For the text-containing cell, return its midpoint in [x, y] coordinate format. 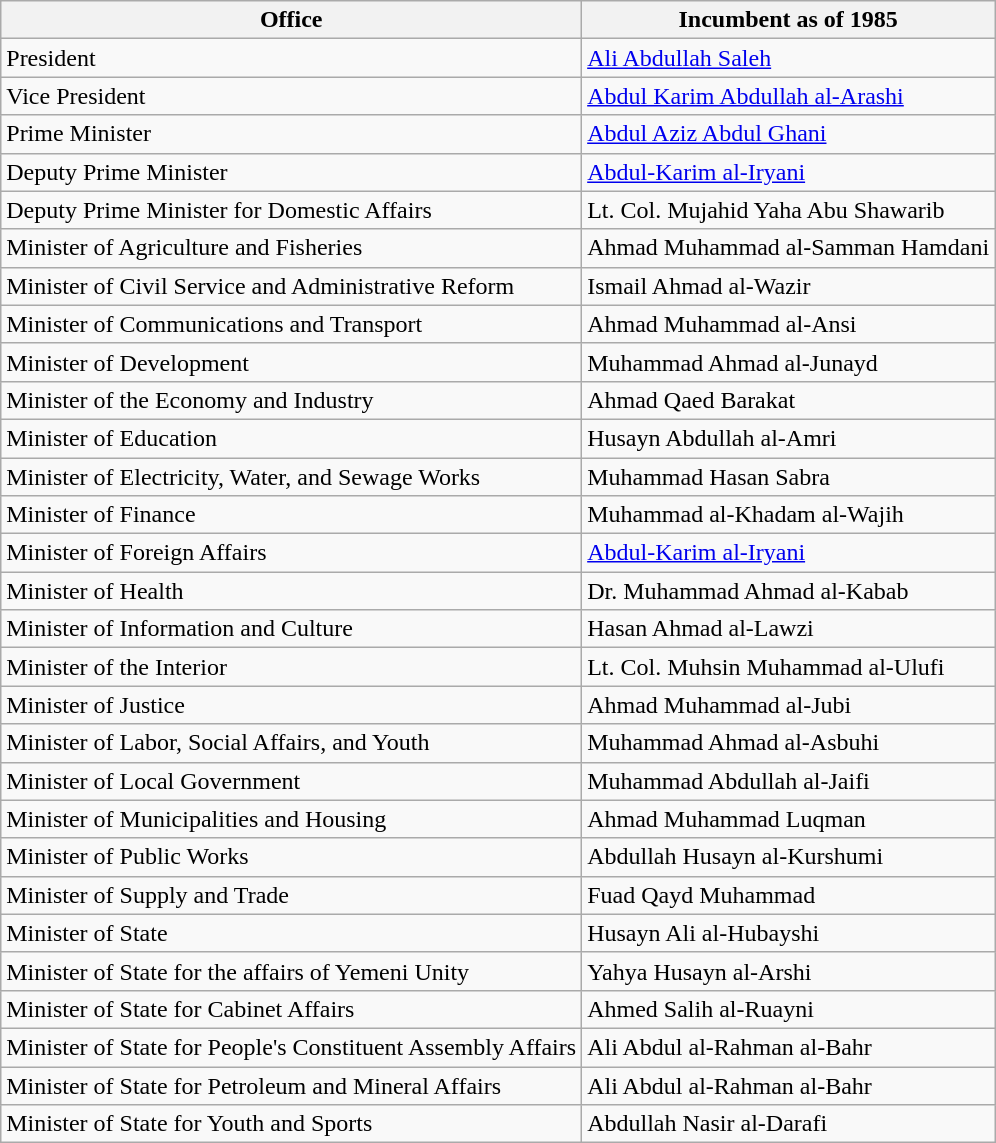
Minister of Public Works [292, 857]
Minister of Justice [292, 705]
Minister of State for Petroleum and Mineral Affairs [292, 1085]
Minister of Foreign Affairs [292, 553]
Fuad Qayd Muhammad [788, 895]
Minister of State for Youth and Sports [292, 1124]
Lt. Col. Muhsin Muhammad al-Ulufi [788, 667]
Muhammad Hasan Sabra [788, 477]
Ahmad Muhammad al-Samman Hamdani [788, 248]
Abdul Karim Abdullah al-Arashi [788, 96]
Muhammad Ahmad al-Asbuhi [788, 743]
Minister of Communications and Transport [292, 324]
Minister of Health [292, 591]
Minister of Civil Service and Administrative Reform [292, 286]
Hasan Ahmad al-Lawzi [788, 629]
Muhammad Ahmad al-Junayd [788, 362]
Incumbent as of 1985 [788, 20]
Minister of Local Government [292, 781]
Minister of Municipalities and Housing [292, 819]
Yahya Husayn al-Arshi [788, 971]
Minister of Agriculture and Fisheries [292, 248]
Office [292, 20]
Ismail Ahmad al-Wazir [788, 286]
Husayn Abdullah al-Amri [788, 438]
Minister of Finance [292, 515]
Abdul Aziz Abdul Ghani [788, 134]
Dr. Muhammad Ahmad al-Kabab [788, 591]
Abdullah Husayn al-Kurshumi [788, 857]
Husayn Ali al-Hubayshi [788, 933]
Minister of State for Cabinet Affairs [292, 1009]
Ahmad Muhammad al-Jubi [788, 705]
Minister of State [292, 933]
Minister of State for People's Constituent Assembly Affairs [292, 1047]
Minister of Education [292, 438]
Deputy Prime Minister for Domestic Affairs [292, 210]
Minister of the Economy and Industry [292, 400]
Minister of State for the affairs of Yemeni Unity [292, 971]
Lt. Col. Mujahid Yaha Abu Shawarib [788, 210]
Muhammad Abdullah al-Jaifi [788, 781]
President [292, 58]
Prime Minister [292, 134]
Minister of Labor, Social Affairs, and Youth [292, 743]
Ahmed Salih al-Ruayni [788, 1009]
Ahmad Qaed Barakat [788, 400]
Minister of Development [292, 362]
Ali Abdullah Saleh [788, 58]
Deputy Prime Minister [292, 172]
Abdullah Nasir al-Darafi [788, 1124]
Minister of Electricity, Water, and Sewage Works [292, 477]
Muhammad al-Khadam al-Wajih [788, 515]
Vice President [292, 96]
Ahmad Muhammad Luqman [788, 819]
Minister of the Interior [292, 667]
Minister of Supply and Trade [292, 895]
Minister of Information and Culture [292, 629]
Ahmad Muhammad al-Ansi [788, 324]
